From the cell containing the given text, extract its center point as [X, Y] coordinate. 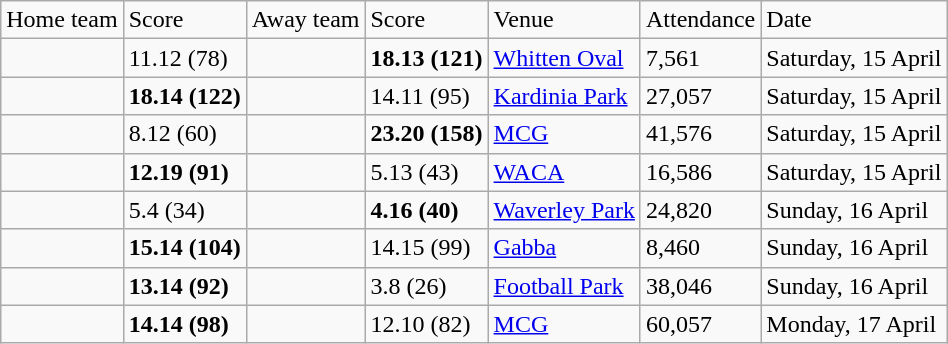
24,820 [700, 210]
41,576 [700, 134]
WACA [564, 172]
Venue [564, 20]
18.14 (122) [184, 96]
5.13 (43) [426, 172]
7,561 [700, 58]
13.14 (92) [184, 286]
27,057 [700, 96]
Home team [62, 20]
Monday, 17 April [854, 324]
Kardinia Park [564, 96]
14.15 (99) [426, 248]
8,460 [700, 248]
14.14 (98) [184, 324]
12.10 (82) [426, 324]
16,586 [700, 172]
60,057 [700, 324]
14.11 (95) [426, 96]
Waverley Park [564, 210]
Attendance [700, 20]
3.8 (26) [426, 286]
Date [854, 20]
11.12 (78) [184, 58]
38,046 [700, 286]
Football Park [564, 286]
12.19 (91) [184, 172]
15.14 (104) [184, 248]
Whitten Oval [564, 58]
Away team [306, 20]
23.20 (158) [426, 134]
8.12 (60) [184, 134]
Gabba [564, 248]
5.4 (34) [184, 210]
4.16 (40) [426, 210]
18.13 (121) [426, 58]
